Scan for the cell matching the given text and deliver its [x, y] coordinate at center. 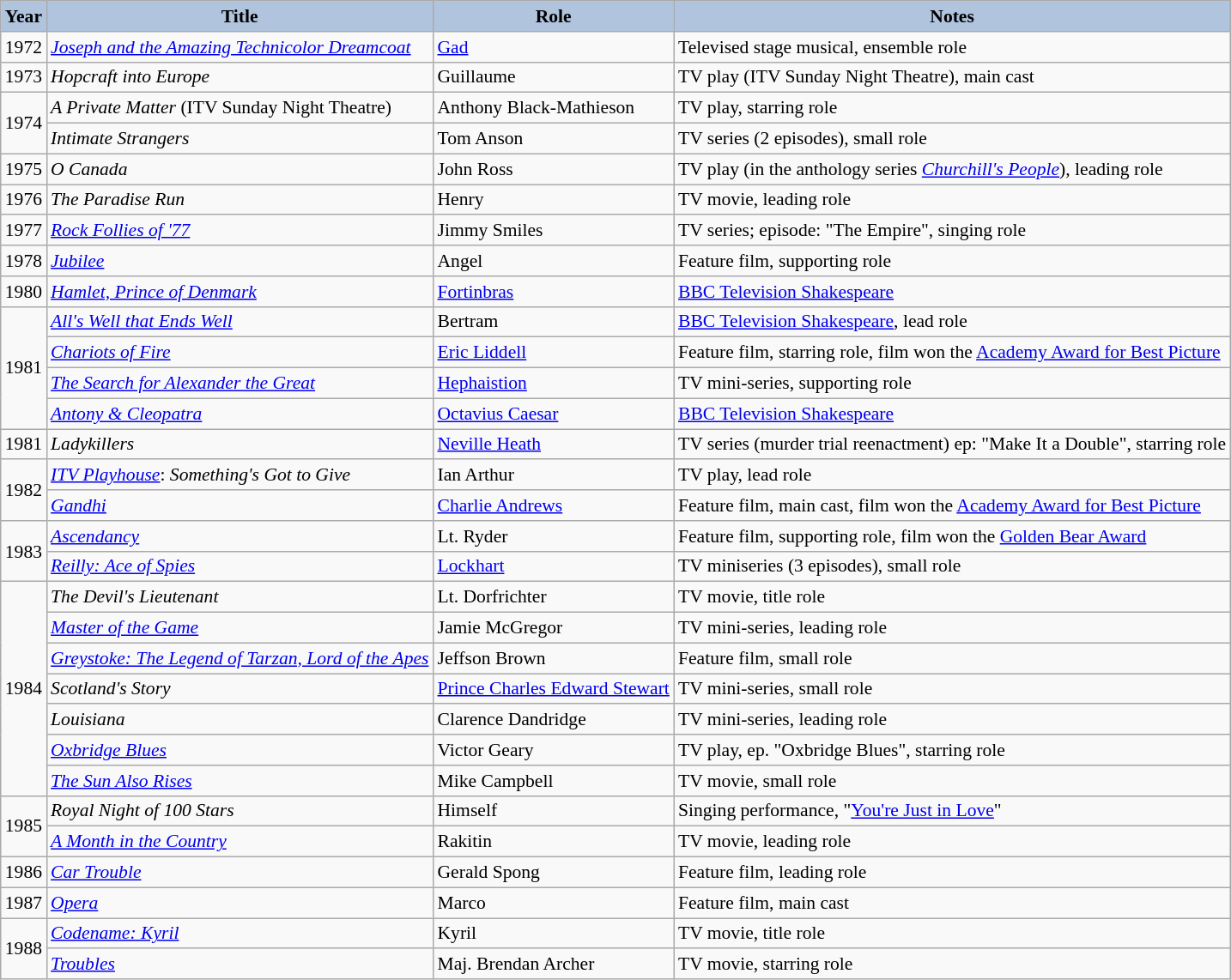
TV miniseries (3 episodes), small role [952, 566]
TV series (murder trial reenactment) ep: "Make It a Double", starring role [952, 445]
Feature film, small role [952, 658]
Antony & Cleopatra [240, 414]
Jimmy Smiles [553, 231]
Clarence Dandridge [553, 720]
John Ross [553, 169]
Notes [952, 16]
TV series (2 episodes), small role [952, 139]
Rock Follies of '77 [240, 231]
Neville Heath [553, 445]
1978 [24, 261]
The Devil's Lieutenant [240, 597]
Ascendancy [240, 536]
Gad [553, 47]
Gandhi [240, 505]
The Sun Also Rises [240, 781]
Mike Campbell [553, 781]
All's Well that Ends Well [240, 322]
TV play (in the anthology series Churchill's People), leading role [952, 169]
ITV Playhouse: Something's Got to Give [240, 475]
TV play, lead role [952, 475]
Prince Charles Edward Stewart [553, 689]
TV play, ep. "Oxbridge Blues", starring role [952, 750]
Reilly: Ace of Spies [240, 566]
Feature film, starring role, film won the Academy Award for Best Picture [952, 353]
1972 [24, 47]
Ian Arthur [553, 475]
Jeffson Brown [553, 658]
Marco [553, 903]
Singing performance, "You're Just in Love" [952, 811]
1976 [24, 200]
Scotland's Story [240, 689]
1977 [24, 231]
Octavius Caesar [553, 414]
1988 [24, 949]
Lt. Ryder [553, 536]
Opera [240, 903]
The Paradise Run [240, 200]
Feature film, main cast [952, 903]
Eric Liddell [553, 353]
Tom Anson [553, 139]
Kyril [553, 934]
Hopcraft into Europe [240, 77]
TV series; episode: "The Empire", singing role [952, 231]
The Search for Alexander the Great [240, 384]
Chariots of Fire [240, 353]
TV play (ITV Sunday Night Theatre), main cast [952, 77]
1985 [24, 826]
1973 [24, 77]
Codename: Kyril [240, 934]
Televised stage musical, ensemble role [952, 47]
Royal Night of 100 Stars [240, 811]
A Private Matter (ITV Sunday Night Theatre) [240, 108]
1980 [24, 292]
Gerald Spong [553, 873]
Jubilee [240, 261]
Troubles [240, 965]
Lt. Dorfrichter [553, 597]
Master of the Game [240, 628]
A Month in the Country [240, 842]
O Canada [240, 169]
Ladykillers [240, 445]
Louisiana [240, 720]
1983 [24, 551]
Joseph and the Amazing Technicolor Dreamcoat [240, 47]
TV movie, small role [952, 781]
TV mini-series, supporting role [952, 384]
Intimate Strangers [240, 139]
Hephaistion [553, 384]
Car Trouble [240, 873]
Anthony Black-Mathieson [553, 108]
Hamlet, Prince of Denmark [240, 292]
Victor Geary [553, 750]
Lockhart [553, 566]
1986 [24, 873]
1974 [24, 124]
TV movie, starring role [952, 965]
Guillaume [553, 77]
Fortinbras [553, 292]
Feature film, supporting role, film won the Golden Bear Award [952, 536]
Henry [553, 200]
Jamie McGregor [553, 628]
1984 [24, 688]
Himself [553, 811]
Greystoke: The Legend of Tarzan, Lord of the Apes [240, 658]
Charlie Andrews [553, 505]
Bertram [553, 322]
TV mini-series, small role [952, 689]
Role [553, 16]
Feature film, supporting role [952, 261]
Oxbridge Blues [240, 750]
TV play, starring role [952, 108]
Title [240, 16]
1982 [24, 491]
1975 [24, 169]
Feature film, leading role [952, 873]
Rakitin [553, 842]
Angel [553, 261]
1987 [24, 903]
Maj. Brendan Archer [553, 965]
BBC Television Shakespeare, lead role [952, 322]
Year [24, 16]
Feature film, main cast, film won the Academy Award for Best Picture [952, 505]
